Scan for the cell matching the given text and deliver its [x, y] coordinate at center. 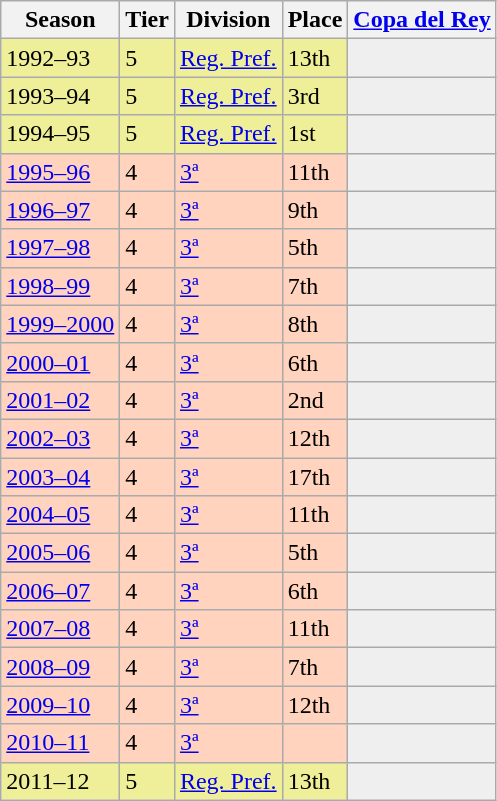
Season [60, 20]
2001–02 [60, 400]
Division [228, 20]
1995–96 [60, 172]
2011–12 [60, 781]
2002–03 [60, 438]
2004–05 [60, 515]
2000–01 [60, 362]
2007–08 [60, 629]
2010–11 [60, 743]
2nd [315, 400]
2009–10 [60, 705]
2008–09 [60, 667]
1993–94 [60, 96]
17th [315, 477]
1999–2000 [60, 324]
1996–97 [60, 210]
1997–98 [60, 248]
9th [315, 210]
3rd [315, 96]
1st [315, 134]
Tier [148, 20]
1998–99 [60, 286]
2006–07 [60, 591]
Copa del Rey [422, 20]
Place [315, 20]
2003–04 [60, 477]
2005–06 [60, 553]
8th [315, 324]
1992–93 [60, 58]
1994–95 [60, 134]
